Detect which cell encompasses the target text, then output its (x, y) center coordinate. 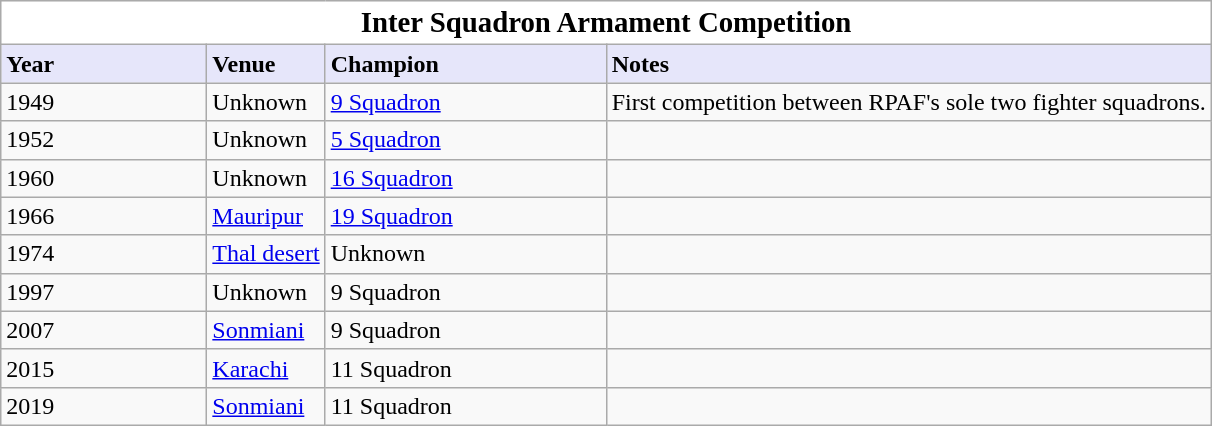
1952 (104, 140)
Inter Squadron Armament Competition (606, 23)
2015 (104, 368)
First competition between RPAF's sole two fighter squadrons. (908, 102)
Thal desert (266, 254)
2019 (104, 406)
1960 (104, 178)
1966 (104, 216)
19 Squadron (466, 216)
2007 (104, 330)
Notes (908, 64)
Mauripur (266, 216)
1949 (104, 102)
16 Squadron (466, 178)
Venue (266, 64)
1974 (104, 254)
5 Squadron (466, 140)
Karachi (266, 368)
Champion (466, 64)
Year (104, 64)
1997 (104, 292)
